Capture the cell that displays the provided text and extract its [X, Y] central coordinate. 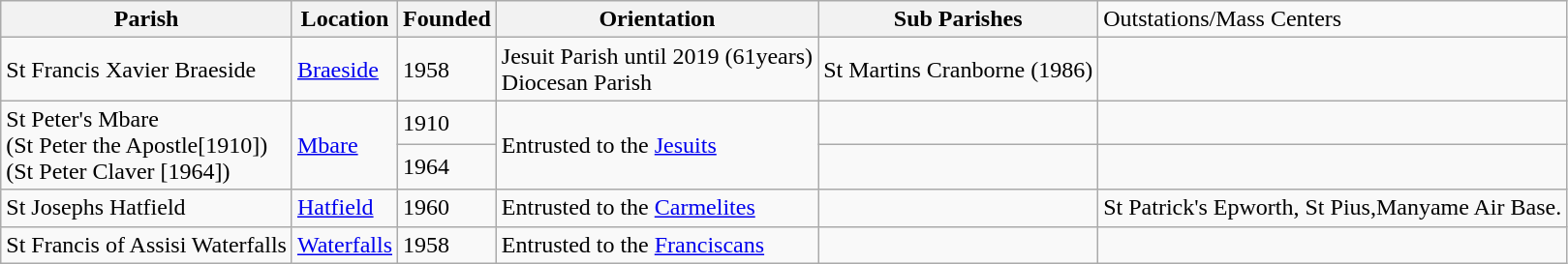
Orientation [657, 19]
Sub Parishes [959, 19]
1910 [447, 123]
1964 [447, 167]
Waterfalls [345, 245]
Entrusted to the Jesuits [657, 145]
St Francis Xavier Braeside [147, 70]
St Martins Cranborne (1986) [959, 70]
Entrusted to the Franciscans [657, 245]
St Francis of Assisi Waterfalls [147, 245]
Founded [447, 19]
1960 [447, 208]
Braeside [345, 70]
Outstations/Mass Centers [1333, 19]
St Peter's Mbare(St Peter the Apostle[1910])(St Peter Claver [1964]) [147, 145]
St Patrick's Epworth, St Pius,Manyame Air Base. [1333, 208]
Parish [147, 19]
Location [345, 19]
Jesuit Parish until 2019 (61years)Diocesan Parish [657, 70]
Entrusted to the Carmelites [657, 208]
Mbare [345, 145]
St Josephs Hatfield [147, 208]
Hatfield [345, 208]
